Output the (X, Y) coordinate of the center of the cell containing the given text.  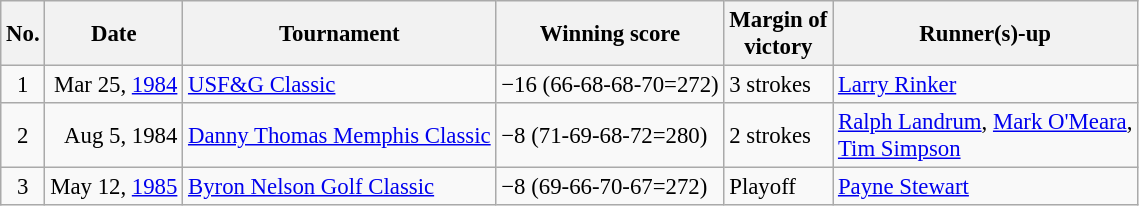
2 (23, 136)
Tournament (340, 34)
−8 (71-69-68-72=280) (610, 136)
USF&G Classic (340, 85)
Ralph Landrum, Mark O'Meara, Tim Simpson (986, 136)
Winning score (610, 34)
−16 (66-68-68-70=272) (610, 85)
Mar 25, 1984 (114, 85)
Playoff (778, 187)
Margin ofvictory (778, 34)
−8 (69-66-70-67=272) (610, 187)
Byron Nelson Golf Classic (340, 187)
No. (23, 34)
1 (23, 85)
May 12, 1985 (114, 187)
Runner(s)-up (986, 34)
Larry Rinker (986, 85)
Aug 5, 1984 (114, 136)
3 strokes (778, 85)
Danny Thomas Memphis Classic (340, 136)
Date (114, 34)
Payne Stewart (986, 187)
3 (23, 187)
2 strokes (778, 136)
